Locate the cell with the specified text and output its [X, Y] center coordinate. 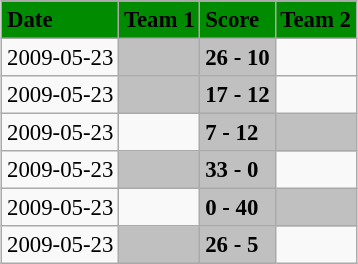
33 - 0 [238, 170]
26 - 10 [238, 57]
Team 1 [160, 20]
0 - 40 [238, 208]
Date [60, 20]
Score [238, 20]
26 - 5 [238, 245]
17 - 12 [238, 95]
Team 2 [316, 20]
7 - 12 [238, 133]
